Output the (x, y) coordinate of the center of the cell containing the given text.  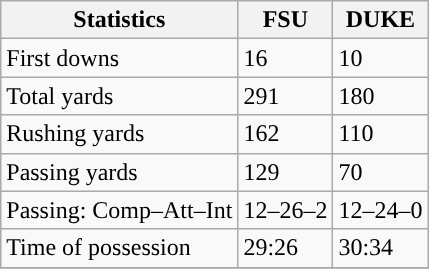
110 (380, 134)
29:26 (286, 248)
291 (286, 96)
12–24–0 (380, 210)
70 (380, 172)
Passing: Comp–Att–Int (120, 210)
162 (286, 134)
DUKE (380, 20)
Statistics (120, 20)
Passing yards (120, 172)
Time of possession (120, 248)
Rushing yards (120, 134)
10 (380, 58)
30:34 (380, 248)
16 (286, 58)
FSU (286, 20)
First downs (120, 58)
Total yards (120, 96)
12–26–2 (286, 210)
180 (380, 96)
129 (286, 172)
